Scan for the cell matching the given text and deliver its [x, y] coordinate at center. 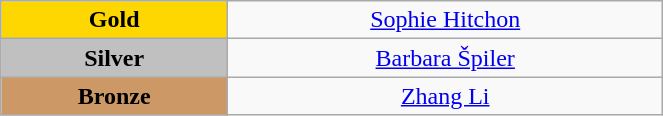
Gold [114, 20]
Bronze [114, 96]
Silver [114, 58]
Zhang Li [446, 96]
Sophie Hitchon [446, 20]
Barbara Špiler [446, 58]
